For the text-containing cell, return its midpoint in (X, Y) coordinate format. 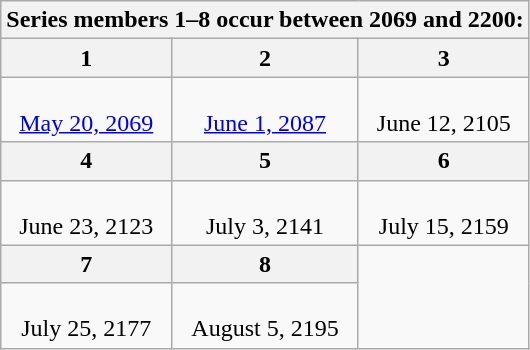
Series members 1–8 occur between 2069 and 2200: (266, 20)
7 (86, 264)
June 12, 2105 (444, 110)
1 (86, 58)
July 3, 2141 (266, 212)
4 (86, 161)
June 1, 2087 (266, 110)
5 (266, 161)
July 15, 2159 (444, 212)
8 (266, 264)
June 23, 2123 (86, 212)
July 25, 2177 (86, 316)
May 20, 2069 (86, 110)
3 (444, 58)
August 5, 2195 (266, 316)
2 (266, 58)
6 (444, 161)
